Determine the (X, Y) coordinate at the center of the cell enclosing the given text.  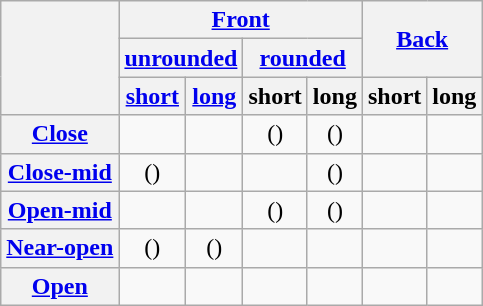
rounded (302, 58)
Front (241, 20)
unrounded (181, 58)
Open (60, 286)
Back (422, 39)
Open-mid (60, 210)
Close-mid (60, 172)
Near-open (60, 248)
Close (60, 134)
